Capture the cell that displays the provided text and extract its (x, y) central coordinate. 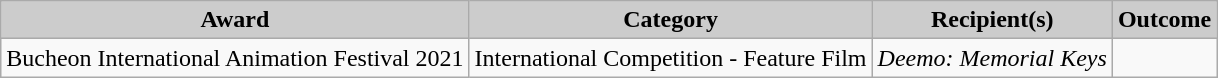
Recipient(s) (992, 20)
Category (670, 20)
Outcome (1164, 20)
Bucheon International Animation Festival 2021 (235, 58)
Deemo: Memorial Keys (992, 58)
International Competition - Feature Film (670, 58)
Award (235, 20)
